Detect which cell encompasses the target text, then output its (x, y) center coordinate. 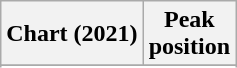
Peakposition (189, 34)
Chart (2021) (72, 34)
